Find where the given text appears and provide that cell's center as [X, Y] coordinate. 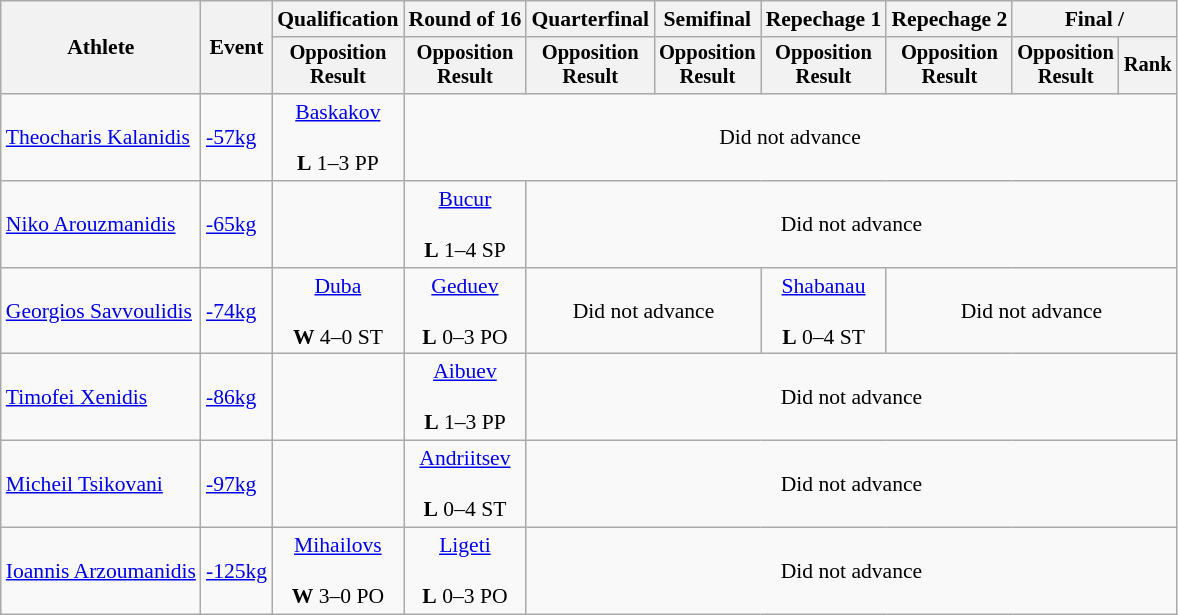
-65kg [236, 224]
Repechage 2 [949, 19]
Micheil Tsikovani [101, 484]
-74kg [236, 312]
Repechage 1 [824, 19]
Theocharis Kalanidis [101, 138]
-57kg [236, 138]
-125kg [236, 572]
Quarterfinal [590, 19]
Final / [1094, 19]
Round of 16 [466, 19]
Niko Arouzmanidis [101, 224]
GeduevL 0–3 PO [466, 312]
Timofei Xenidis [101, 398]
Ioannis Arzoumanidis [101, 572]
LigetiL 0–3 PO [466, 572]
Qualification [338, 19]
-86kg [236, 398]
BucurL 1–4 SP [466, 224]
-97kg [236, 484]
Athlete [101, 48]
MihailovsW 3–0 PO [338, 572]
BaskakovL 1–3 PP [338, 138]
Event [236, 48]
Georgios Savvoulidis [101, 312]
DubaW 4–0 ST [338, 312]
Semifinal [708, 19]
ShabanauL 0–4 ST [824, 312]
AibuevL 1–3 PP [466, 398]
AndriitsevL 0–4 ST [466, 484]
Rank [1148, 66]
